Search for the cell housing the specified text and yield its [X, Y] center coordinate. 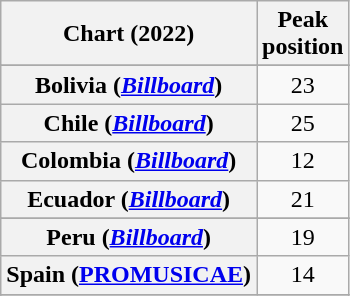
Chart (2022) [129, 34]
25 [303, 123]
12 [303, 161]
19 [303, 237]
Spain (PROMUSICAE) [129, 275]
Peakposition [303, 34]
Chile (Billboard) [129, 123]
21 [303, 199]
Colombia (Billboard) [129, 161]
14 [303, 275]
Ecuador (Billboard) [129, 199]
Peru (Billboard) [129, 237]
Bolivia (Billboard) [129, 85]
23 [303, 85]
